Return the [x, y] coordinate for the center point of the cell that contains the specified text.  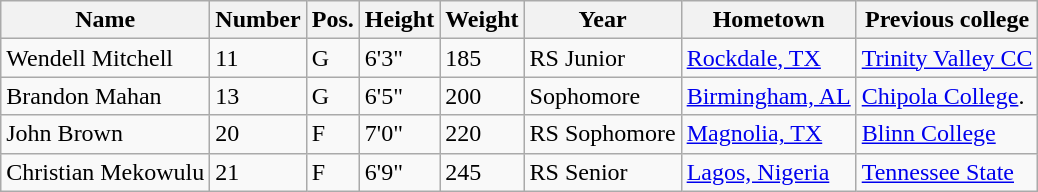
200 [482, 96]
220 [482, 134]
Tennessee State [947, 172]
245 [482, 172]
RS Junior [602, 58]
13 [258, 96]
John Brown [106, 134]
Hometown [768, 20]
Brandon Mahan [106, 96]
6'3" [399, 58]
Previous college [947, 20]
Pos. [332, 20]
RS Sophomore [602, 134]
Name [106, 20]
Number [258, 20]
21 [258, 172]
Trinity Valley CC [947, 58]
Height [399, 20]
Birmingham, AL [768, 96]
Weight [482, 20]
Magnolia, TX [768, 134]
20 [258, 134]
RS Senior [602, 172]
Christian Mekowulu [106, 172]
Wendell Mitchell [106, 58]
185 [482, 58]
Lagos, Nigeria [768, 172]
7'0" [399, 134]
6'5" [399, 96]
Year [602, 20]
Blinn College [947, 134]
Rockdale, TX [768, 58]
11 [258, 58]
Chipola College. [947, 96]
6'9" [399, 172]
Sophomore [602, 96]
